Find where the given text appears and provide that cell's center as (x, y) coordinate. 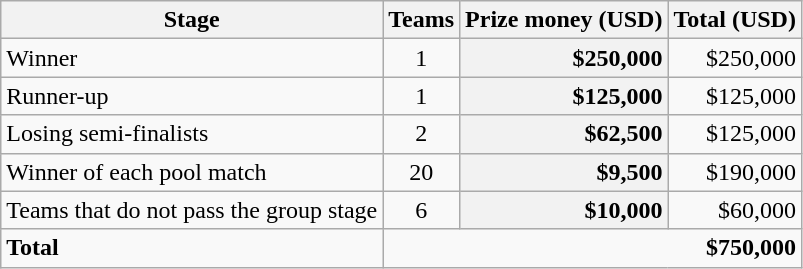
Runner-up (192, 96)
Teams (422, 20)
$750,000 (592, 248)
Winner (192, 58)
Losing semi-finalists (192, 134)
20 (422, 172)
$10,000 (564, 210)
6 (422, 210)
Prize money (USD) (564, 20)
Stage (192, 20)
2 (422, 134)
Winner of each pool match (192, 172)
Total (192, 248)
$60,000 (735, 210)
$62,500 (564, 134)
Teams that do not pass the group stage (192, 210)
$9,500 (564, 172)
Total (USD) (735, 20)
$190,000 (735, 172)
